Determine the [X, Y] coordinate at the center of the cell enclosing the given text.  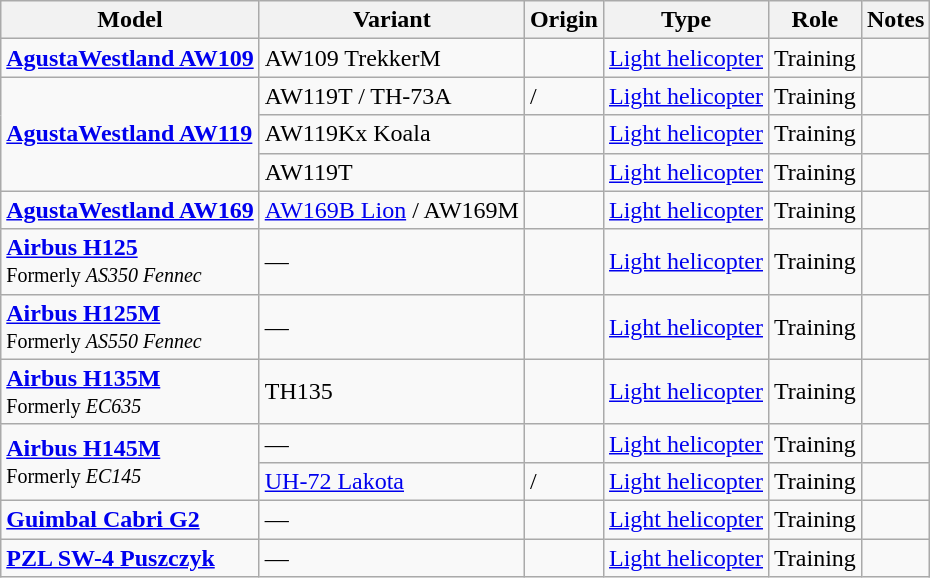
Type [686, 20]
Airbus H125Formerly AS350 Fennec [130, 262]
AgustaWestland AW119 [130, 134]
Guimbal Cabri G2 [130, 519]
Role [816, 20]
AgustaWestland AW109 [130, 58]
Variant [392, 20]
Airbus H145MFormerly EC145 [130, 462]
AW169B Lion / AW169M [392, 210]
PZL SW-4 Puszczyk [130, 557]
Airbus H135MFormerly EC635 [130, 392]
AW119Kx Koala [392, 134]
Model [130, 20]
Notes [895, 20]
AgustaWestland AW169 [130, 210]
AW109 TrekkerM [392, 58]
UH-72 Lakota [392, 481]
Airbus H125MFormerly AS550 Fennec [130, 326]
Origin [564, 20]
TH135 [392, 392]
AW119T [392, 172]
AW119T / TH-73A [392, 96]
